Detect which cell encompasses the target text, then output its [X, Y] center coordinate. 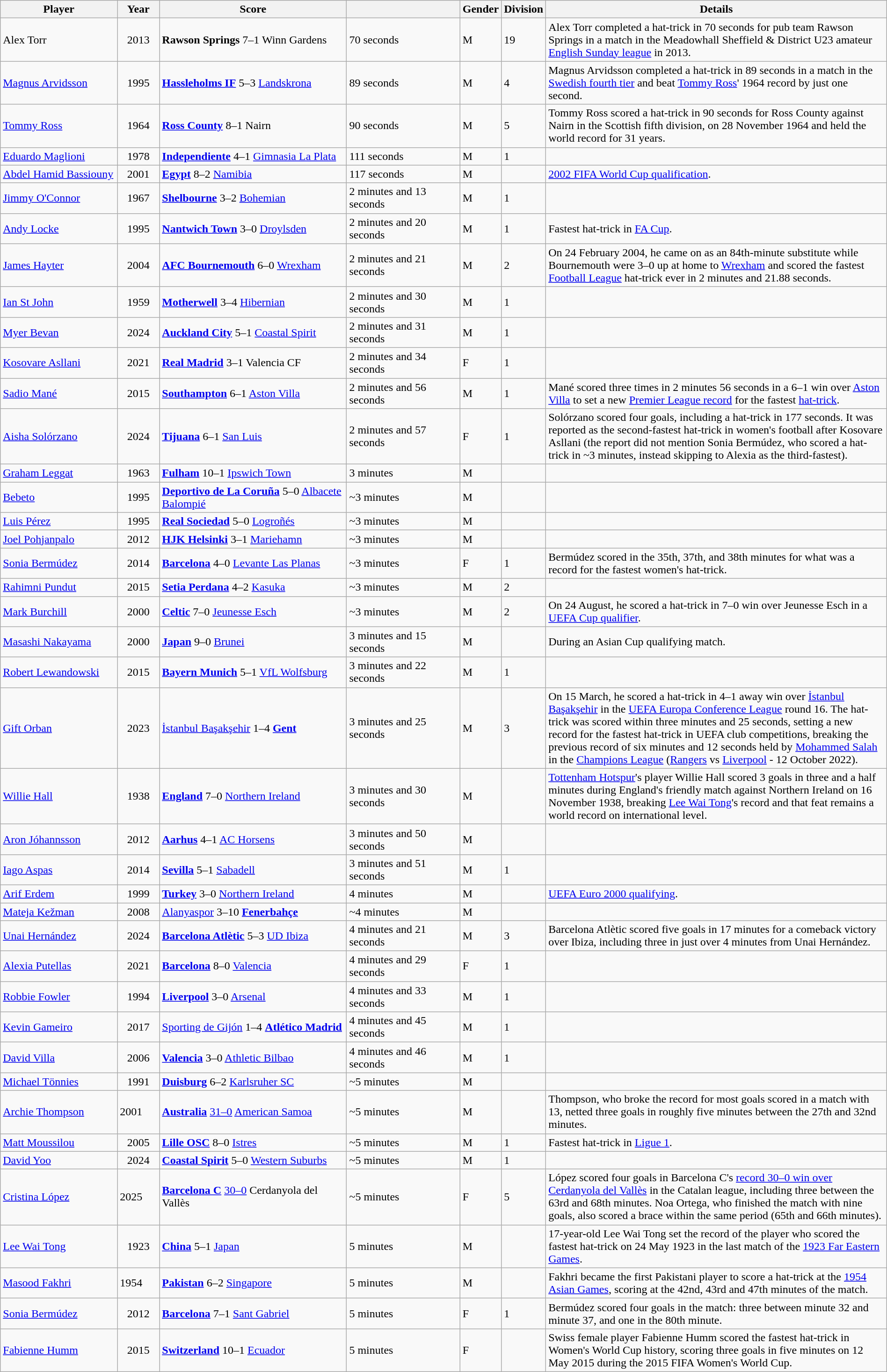
2013 [138, 40]
3 minutes [403, 473]
Mark Burchill [59, 612]
2006 [138, 1058]
Sevilla 5–1 Sabadell [253, 870]
2 minutes and 20 seconds [403, 228]
Gender [480, 9]
Liverpool 3–0 Arsenal [253, 997]
2 minutes and 34 seconds [403, 363]
3 minutes and 22 seconds [403, 672]
Fulham 10–1 Ipswich Town [253, 473]
Barcelona C 30–0 Cerdanyola del Vallès [253, 1197]
David Villa [59, 1058]
Alanyaspor 3–10 Fenerbahçe [253, 911]
Archie Thompson [59, 1112]
3 minutes and 15 seconds [403, 642]
Robert Lewandowski [59, 672]
Barcelona 7–1 Sant Gabriel [253, 1313]
Bermúdez scored in the 35th, 37th, and 38th minutes for what was a record for the fastest women's hat-trick. [717, 563]
England 7–0 Northern Ireland [253, 796]
Fabienne Humm [59, 1350]
4 minutes and 29 seconds [403, 966]
2004 [138, 265]
Masashi Nakayama [59, 642]
Barcelona Atlètic 5–3 UD Ibiza [253, 936]
Fastest hat-trick in Ligue 1. [717, 1142]
On 24 August, he scored a hat-trick in 7–0 win over Jeunesse Esch in a UEFA Cup qualifier. [717, 612]
Year [138, 9]
117 seconds [403, 174]
Magnus Arvidsson [59, 83]
Kevin Gameiro [59, 1027]
2 minutes and 13 seconds [403, 198]
1978 [138, 156]
4 minutes and 46 seconds [403, 1058]
UEFA Euro 2000 qualifying. [717, 894]
4 minutes and 45 seconds [403, 1027]
Barcelona 4–0 Levante Las Planas [253, 563]
Andy Locke [59, 228]
1954 [138, 1283]
1991 [138, 1082]
Fakhri became the first Pakistani player to score a hat-trick at the 1954 Asian Games, scoring at the 42nd, 43rd and 47th minutes of the match. [717, 1283]
Unai Hernández [59, 936]
1938 [138, 796]
Setia Perdana 4–2 Kasuka [253, 587]
Willie Hall [59, 796]
Australia 31–0 American Samoa [253, 1112]
Lee Wai Tong [59, 1246]
Alexia Putellas [59, 966]
Japan 9–0 Brunei [253, 642]
Real Madrid 3–1 Valencia CF [253, 363]
19 [524, 40]
Hassleholms IF 5–3 Landskrona [253, 83]
2025 [138, 1197]
Magnus Arvidsson completed a hat-trick in 89 seconds in a match in the Swedish fourth tier and beat Tommy Ross' 1964 record by just one second. [717, 83]
2 minutes and 30 seconds [403, 302]
Coastal Spirit 5–0 Western Suburbs [253, 1160]
Independiente 4–1 Gimnasia La Plata [253, 156]
2023 [138, 728]
Deportivo de La Coruña 5–0 Albacete Balompié [253, 498]
2 minutes and 31 seconds [403, 332]
Tijuana 6–1 San Luis [253, 437]
Pakistan 6–2 Singapore [253, 1283]
Gift Orban [59, 728]
Details [717, 9]
2 minutes and 56 seconds [403, 393]
90 seconds [403, 126]
Tommy Ross [59, 126]
Barcelona Atlètic scored five goals in 17 minutes for a comeback victory over Ibiza, including three in just over 4 minutes from Unai Hernández. [717, 936]
Duisburg 6–2 Karlsruher SC [253, 1082]
Mané scored three times in 2 minutes 56 seconds in a 6–1 win over Aston Villa to set a new Premier League record for the fastest hat-trick. [717, 393]
Iago Aspas [59, 870]
2008 [138, 911]
Player [59, 9]
Mateja Kežman [59, 911]
Alex Torr [59, 40]
Rawson Springs 7–1 Winn Gardens [253, 40]
1999 [138, 894]
2005 [138, 1142]
Score [253, 9]
Graham Leggat [59, 473]
~4 minutes [403, 911]
During an Asian Cup qualifying match. [717, 642]
1964 [138, 126]
HJK Helsinki 3–1 Mariehamn [253, 539]
Cristina López [59, 1197]
Division [524, 9]
Real Sociedad 5–0 Logroñés [253, 521]
China 5–1 Japan [253, 1246]
Turkey 3–0 Northern Ireland [253, 894]
2 minutes and 21 seconds [403, 265]
Aron Jóhannsson [59, 839]
Aisha Solórzano [59, 437]
İstanbul Başakşehir 1–4 Gent [253, 728]
3 minutes and 50 seconds [403, 839]
Motherwell 3–4 Hibernian [253, 302]
Bayern Munich 5–1 VfL Wolfsburg [253, 672]
Egypt 8–2 Namibia [253, 174]
89 seconds [403, 83]
111 seconds [403, 156]
3 minutes and 51 seconds [403, 870]
Sporting de Gijón 1–4 Atlético Madrid [253, 1027]
Robbie Fowler [59, 997]
Joel Pohjanpalo [59, 539]
Ross County 8–1 Nairn [253, 126]
Barcelona 8–0 Valencia [253, 966]
2017 [138, 1027]
4 minutes and 21 seconds [403, 936]
Jimmy O'Connor [59, 198]
Masood Fakhri [59, 1283]
Eduardo Maglioni [59, 156]
2002 FIFA World Cup qualification. [717, 174]
Nantwich Town 3–0 Droylsden [253, 228]
Rahimni Pundut [59, 587]
1923 [138, 1246]
3 minutes and 25 seconds [403, 728]
Bermúdez scored four goals in the match: three between minute 32 and minute 37, and one in the 80th minute. [717, 1313]
Myer Bevan [59, 332]
Bebeto [59, 498]
1994 [138, 997]
Kosovare Asllani [59, 363]
3 minutes and 30 seconds [403, 796]
Michael Tönnies [59, 1082]
1959 [138, 302]
4 minutes [403, 894]
Aarhus 4–1 AC Horsens [253, 839]
Ian St John [59, 302]
1963 [138, 473]
4 [524, 83]
Fastest hat-trick in FA Cup. [717, 228]
Arif Erdem [59, 894]
Southampton 6–1 Aston Villa [253, 393]
1967 [138, 198]
James Hayter [59, 265]
Abdel Hamid Bassiouny [59, 174]
Matt Moussilou [59, 1142]
Sadio Mané [59, 393]
Shelbourne 3–2 Bohemian [253, 198]
Celtic 7–0 Jeunesse Esch [253, 612]
Lille OSC 8–0 Istres [253, 1142]
2 minutes and 57 seconds [403, 437]
4 minutes and 33 seconds [403, 997]
Auckland City 5–1 Coastal Spirit [253, 332]
Switzerland 10–1 Ecuador [253, 1350]
70 seconds [403, 40]
David Yoo [59, 1160]
Luis Pérez [59, 521]
Valencia 3–0 Athletic Bilbao [253, 1058]
AFC Bournemouth 6–0 Wrexham [253, 265]
